Extract the (x, y) coordinate from the center of the cell holding the provided text.  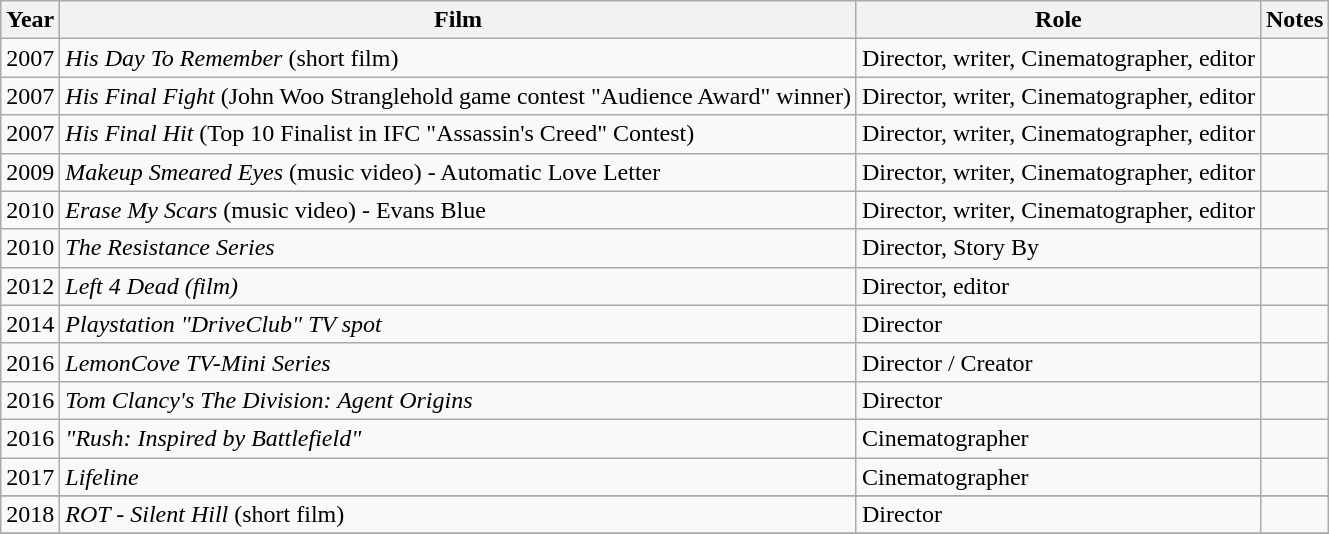
Film (458, 20)
His Final Hit (Top 10 Finalist in IFC "Assassin's Creed" Contest) (458, 134)
His Day To Remember (short film) (458, 58)
Left 4 Dead (film) (458, 286)
2018 (30, 515)
"Rush: Inspired by Battlefield" (458, 438)
2009 (30, 172)
Notes (1294, 20)
Playstation "DriveClub" TV spot (458, 324)
LemonCove TV-Mini Series (458, 362)
Erase My Scars (music video) - Evans Blue (458, 210)
ROT - Silent Hill (short film) (458, 515)
Director, editor (1058, 286)
Year (30, 20)
Director, Story By (1058, 248)
His Final Fight (John Woo Stranglehold game contest "Audience Award" winner) (458, 96)
2012 (30, 286)
Director / Creator (1058, 362)
The Resistance Series (458, 248)
Role (1058, 20)
Makeup Smeared Eyes (music video) - Automatic Love Letter (458, 172)
Tom Clancy's The Division: Agent Origins (458, 400)
Lifeline (458, 477)
2017 (30, 477)
2014 (30, 324)
